Search for the cell housing the specified text and yield its [X, Y] center coordinate. 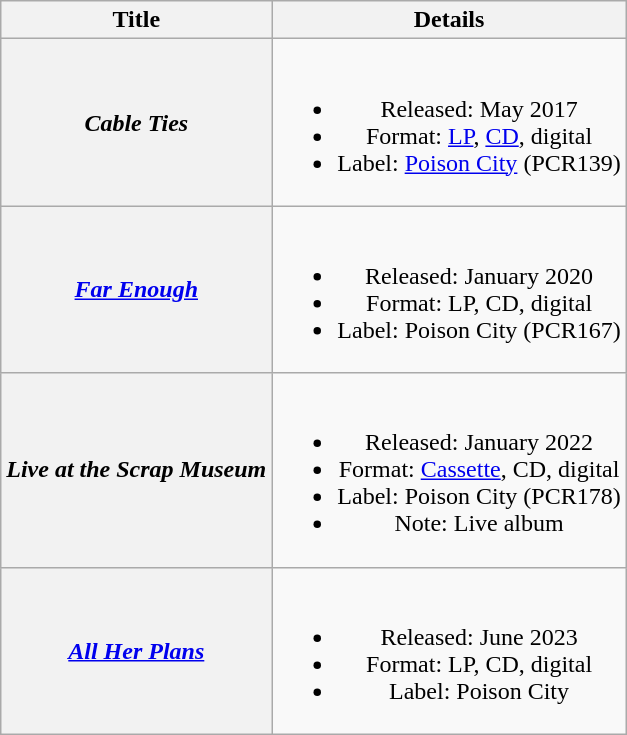
Details [449, 20]
Released: June 2023Format: LP, CD, digitalLabel: Poison City [449, 650]
Title [136, 20]
Live at the Scrap Museum [136, 470]
All Her Plans [136, 650]
Released: January 2022Format: Cassette, CD, digitalLabel: Poison City (PCR178)Note: Live album [449, 470]
Released: January 2020Format: LP, CD, digitalLabel: Poison City (PCR167) [449, 290]
Cable Ties [136, 122]
Released: May 2017Format: LP, CD, digitalLabel: Poison City (PCR139) [449, 122]
Far Enough [136, 290]
